Extract the (x, y) coordinate from the center of the cell holding the provided text.  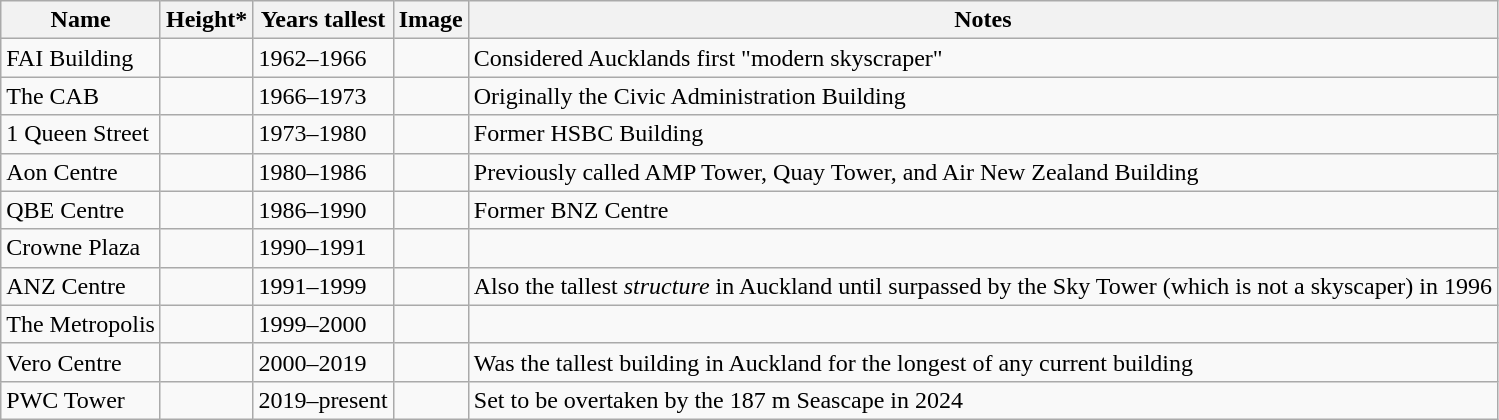
Height* (206, 20)
Notes (982, 20)
Image (430, 20)
Former BNZ Centre (982, 210)
Was the tallest building in Auckland for the longest of any current building (982, 362)
2019–present (323, 400)
Previously called AMP Tower, Quay Tower, and Air New Zealand Building (982, 172)
Name (81, 20)
Originally the Civic Administration Building (982, 96)
FAI Building (81, 58)
PWC Tower (81, 400)
2000–2019 (323, 362)
1991–1999 (323, 286)
Also the tallest structure in Auckland until surpassed by the Sky Tower (which is not a skyscaper) in 1996 (982, 286)
1966–1973 (323, 96)
Aon Centre (81, 172)
QBE Centre (81, 210)
1999–2000 (323, 324)
The CAB (81, 96)
Former HSBC Building (982, 134)
1986–1990 (323, 210)
Years tallest (323, 20)
1990–1991 (323, 248)
1962–1966 (323, 58)
Crowne Plaza (81, 248)
Considered Aucklands first "modern skyscraper" (982, 58)
Vero Centre (81, 362)
Set to be overtaken by the 187 m Seascape in 2024 (982, 400)
The Metropolis (81, 324)
1 Queen Street (81, 134)
ANZ Centre (81, 286)
1973–1980 (323, 134)
1980–1986 (323, 172)
